Pinpoint the cell where the given text exists, returning its (X, Y) midpoint coordinate. 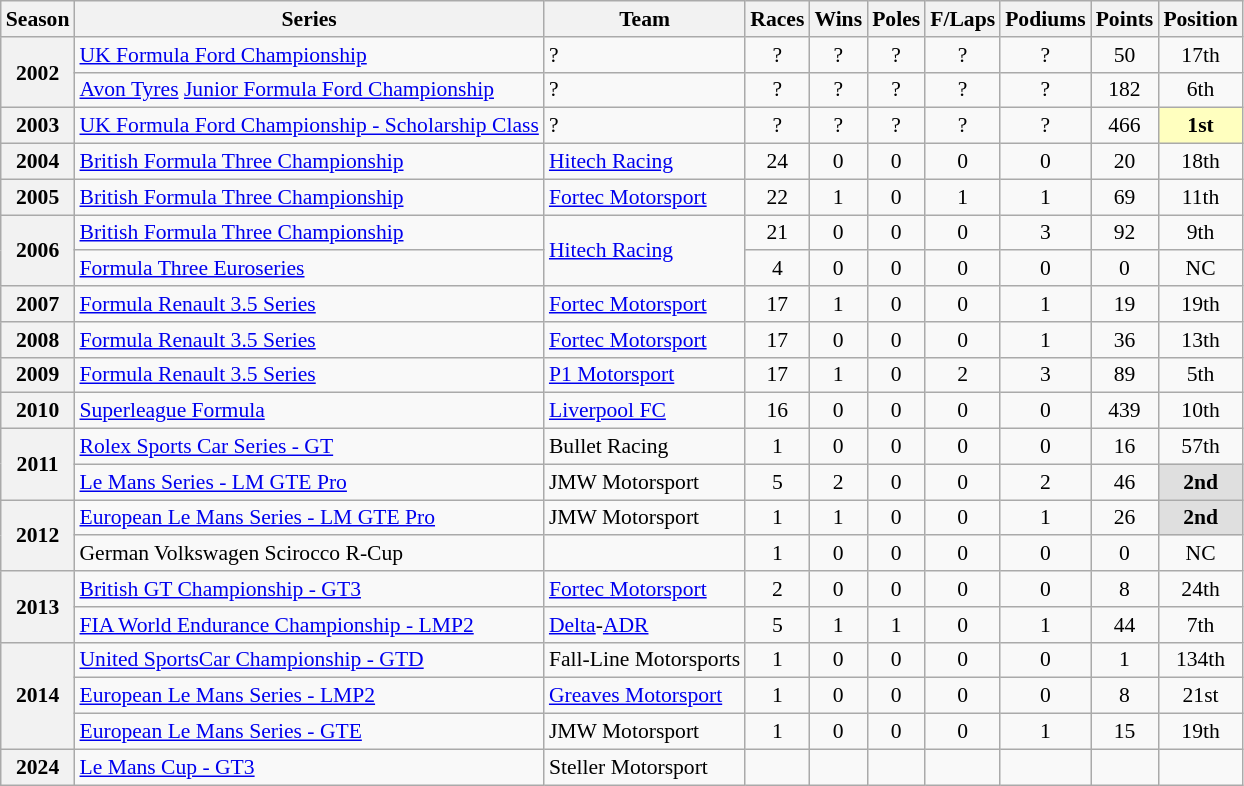
2013 (38, 606)
F/Laps (962, 19)
Le Mans Series - LM GTE Pro (308, 482)
2008 (38, 340)
69 (1125, 197)
13th (1200, 340)
11th (1200, 197)
2007 (38, 304)
Points (1125, 19)
9th (1200, 233)
Season (38, 19)
2009 (38, 375)
Liverpool FC (644, 411)
7th (1200, 625)
21 (777, 233)
2003 (38, 126)
21st (1200, 696)
19 (1125, 304)
2011 (38, 464)
6th (1200, 90)
92 (1125, 233)
22 (777, 197)
466 (1125, 126)
89 (1125, 375)
24 (777, 162)
10th (1200, 411)
European Le Mans Series - LMP2 (308, 696)
2002 (38, 72)
UK Formula Ford Championship - Scholarship Class (308, 126)
Le Mans Cup - GT3 (308, 767)
36 (1125, 340)
26 (1125, 518)
20 (1125, 162)
2005 (38, 197)
Rolex Sports Car Series - GT (308, 447)
2014 (38, 696)
Position (1200, 19)
Team (644, 19)
P1 Motorsport (644, 375)
Fall-Line Motorsports (644, 660)
24th (1200, 589)
18th (1200, 162)
2010 (38, 411)
2006 (38, 250)
57th (1200, 447)
Steller Motorsport (644, 767)
European Le Mans Series - GTE (308, 732)
British GT Championship - GT3 (308, 589)
5th (1200, 375)
2012 (38, 536)
Avon Tyres Junior Formula Ford Championship (308, 90)
Podiums (1046, 19)
50 (1125, 55)
Greaves Motorsport (644, 696)
182 (1125, 90)
Superleague Formula (308, 411)
Races (777, 19)
Series (308, 19)
134th (1200, 660)
4 (777, 269)
Delta-ADR (644, 625)
Wins (838, 19)
Poles (896, 19)
Formula Three Euroseries (308, 269)
UK Formula Ford Championship (308, 55)
European Le Mans Series - LM GTE Pro (308, 518)
1st (1200, 126)
FIA World Endurance Championship - LMP2 (308, 625)
German Volkswagen Scirocco R-Cup (308, 554)
17th (1200, 55)
Bullet Racing (644, 447)
2004 (38, 162)
44 (1125, 625)
2024 (38, 767)
439 (1125, 411)
United SportsCar Championship - GTD (308, 660)
15 (1125, 732)
46 (1125, 482)
